Detect which cell encompasses the target text, then output its (X, Y) center coordinate. 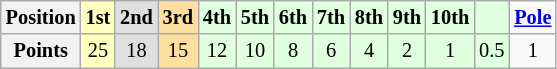
5th (255, 17)
2 (407, 51)
7th (331, 17)
10th (450, 17)
25 (98, 51)
4 (369, 51)
Pole (532, 17)
2nd (136, 17)
6 (331, 51)
0.5 (492, 51)
3rd (178, 17)
Points (41, 51)
9th (407, 17)
12 (217, 51)
8th (369, 17)
18 (136, 51)
Position (41, 17)
6th (293, 17)
4th (217, 17)
1st (98, 17)
10 (255, 51)
8 (293, 51)
15 (178, 51)
